Scan for the cell matching the given text and deliver its (X, Y) coordinate at center. 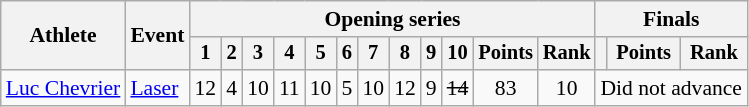
2 (232, 54)
Finals (671, 19)
1 (205, 54)
Laser (157, 88)
Athlete (64, 36)
3 (258, 54)
11 (290, 88)
Event (157, 36)
8 (405, 54)
14 (458, 88)
Luc Chevrier (64, 88)
Did not advance (671, 88)
Opening series (392, 19)
7 (373, 54)
83 (505, 88)
6 (346, 54)
